Output the [X, Y] coordinate of the center of the cell containing the given text.  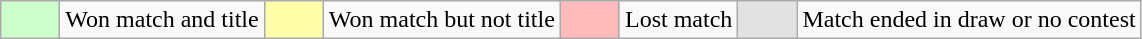
Won match but not title [442, 20]
Match ended in draw or no contest [969, 20]
Won match and title [162, 20]
Lost match [678, 20]
